Locate the cell with the specified text and output its (x, y) center coordinate. 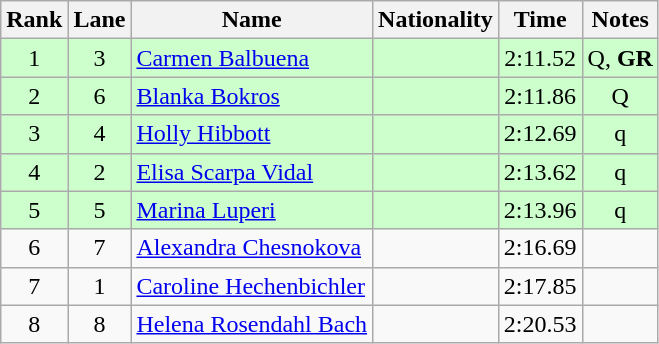
Marina Luperi (252, 210)
2:13.96 (540, 210)
Alexandra Chesnokova (252, 248)
Holly Hibbott (252, 134)
Nationality (436, 20)
Helena Rosendahl Bach (252, 324)
Name (252, 20)
Notes (620, 20)
2:20.53 (540, 324)
Blanka Bokros (252, 96)
Time (540, 20)
Lane (100, 20)
Q, GR (620, 58)
2:11.52 (540, 58)
2:16.69 (540, 248)
2:11.86 (540, 96)
Rank (34, 20)
Elisa Scarpa Vidal (252, 172)
Carmen Balbuena (252, 58)
2:12.69 (540, 134)
Caroline Hechenbichler (252, 286)
Q (620, 96)
2:17.85 (540, 286)
2:13.62 (540, 172)
